Search for the cell housing the specified text and yield its (X, Y) center coordinate. 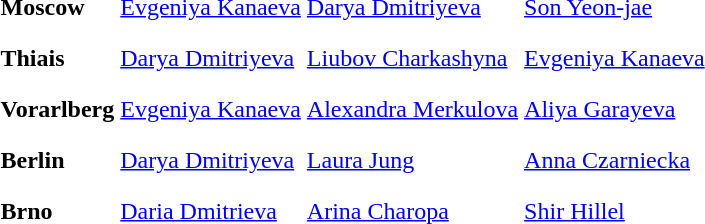
Laura Jung (412, 160)
Evgeniya Kanaeva (211, 109)
Liubov Charkashyna (412, 58)
Alexandra Merkulova (412, 109)
